Find where the given text appears and provide that cell's center as (x, y) coordinate. 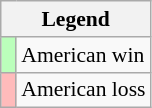
Legend (76, 19)
American loss (83, 90)
American win (83, 55)
